Detect which cell encompasses the target text, then output its [X, Y] center coordinate. 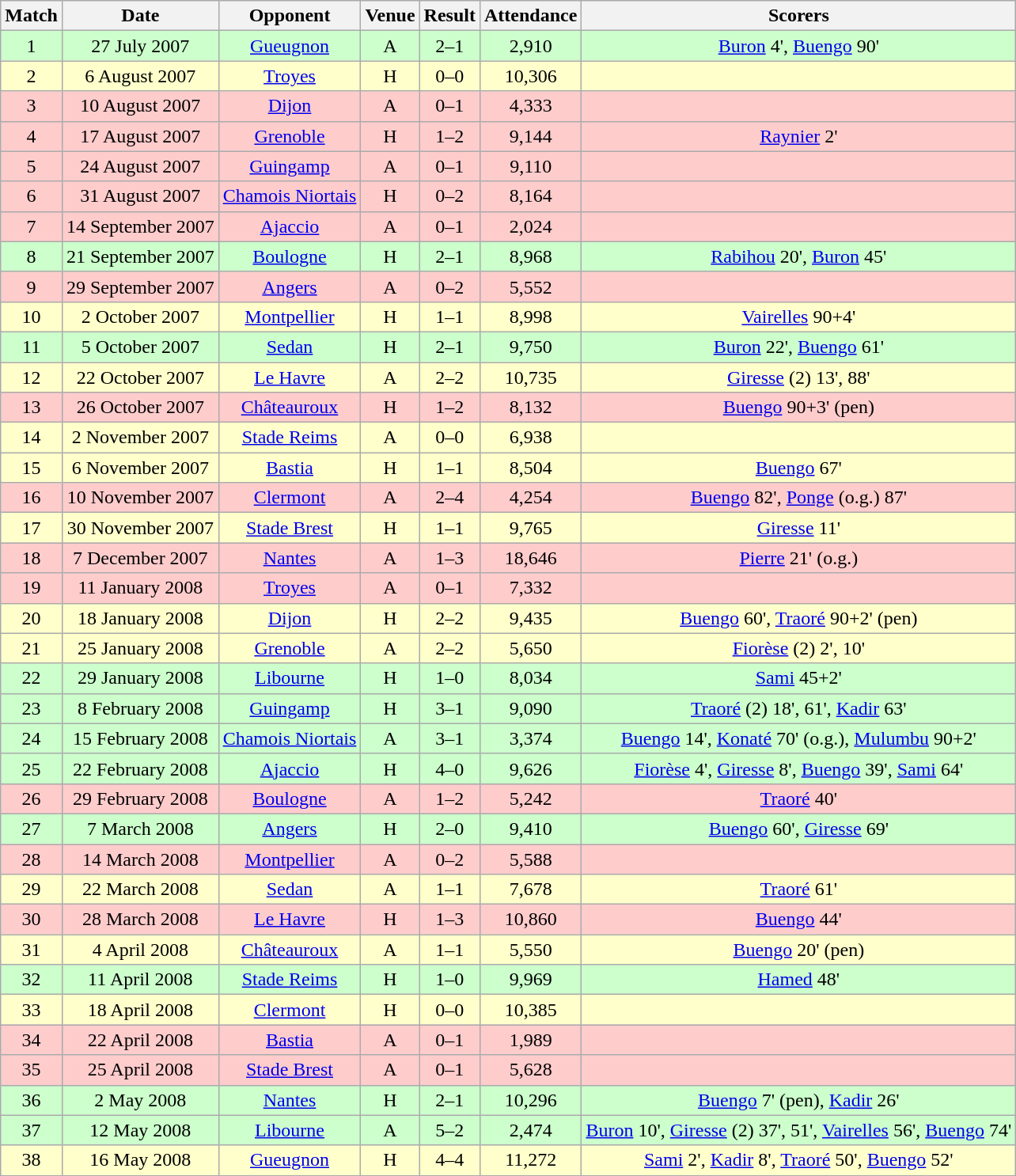
4 April 2008 [140, 950]
37 [32, 1130]
25 April 2008 [140, 1070]
8 February 2008 [140, 708]
21 [32, 648]
10,296 [530, 1100]
Buengo 14', Konaté 70' (o.g.), Mulumbu 90+2' [799, 738]
19 [32, 588]
8,504 [530, 468]
28 [32, 859]
22 March 2008 [140, 890]
30 [32, 920]
Buengo 44' [799, 920]
Hamed 48' [799, 980]
7,678 [530, 890]
Attendance [530, 16]
20 [32, 618]
11 January 2008 [140, 588]
12 May 2008 [140, 1130]
Buengo 82', Ponge (o.g.) 87' [799, 498]
Vairelles 90+4' [799, 317]
38 [32, 1160]
5–2 [449, 1130]
6,938 [530, 438]
Fiorèse 4', Giresse 8', Buengo 39', Sami 64' [799, 768]
25 January 2008 [140, 648]
10,735 [530, 377]
5,242 [530, 799]
14 March 2008 [140, 859]
33 [32, 1010]
27 [32, 829]
13 [32, 408]
Buron 4', Buengo 90' [799, 46]
2 May 2008 [140, 1100]
Fiorèse (2) 2', 10' [799, 648]
5,628 [530, 1070]
23 [32, 708]
Buengo 90+3' (pen) [799, 408]
9,750 [530, 347]
31 August 2007 [140, 196]
18 January 2008 [140, 618]
2 November 2007 [140, 438]
5,650 [530, 648]
11 April 2008 [140, 980]
24 August 2007 [140, 166]
16 May 2008 [140, 1160]
16 [32, 498]
Buengo 20' (pen) [799, 950]
21 September 2007 [140, 256]
7 [32, 226]
26 [32, 799]
10,385 [530, 1010]
29 February 2008 [140, 799]
7 March 2008 [140, 829]
Opponent [290, 16]
22 [32, 678]
Buengo 67' [799, 468]
1,989 [530, 1040]
34 [32, 1040]
2–0 [449, 829]
9,144 [530, 136]
Venue [390, 16]
10 November 2007 [140, 498]
Match [32, 16]
4–0 [449, 768]
11 [32, 347]
25 [32, 768]
6 November 2007 [140, 468]
30 November 2007 [140, 528]
5 October 2007 [140, 347]
5,588 [530, 859]
5 [32, 166]
Traoré 61' [799, 890]
9 [32, 286]
8,998 [530, 317]
10,860 [530, 920]
9,110 [530, 166]
Buron 10', Giresse (2) 37', 51', Vairelles 56', Buengo 74' [799, 1130]
1 [32, 46]
8,164 [530, 196]
Buengo 7' (pen), Kadir 26' [799, 1100]
10,306 [530, 76]
Sami 2', Kadir 8', Traoré 50', Buengo 52' [799, 1160]
27 July 2007 [140, 46]
22 April 2008 [140, 1040]
4–4 [449, 1160]
18 [32, 558]
4,254 [530, 498]
22 October 2007 [140, 377]
3,374 [530, 738]
14 [32, 438]
Rabihou 20', Buron 45' [799, 256]
8 [32, 256]
6 [32, 196]
9,765 [530, 528]
Date [140, 16]
15 February 2008 [140, 738]
18 April 2008 [140, 1010]
32 [32, 980]
9,410 [530, 829]
9,435 [530, 618]
31 [32, 950]
24 [32, 738]
9,626 [530, 768]
Raynier 2' [799, 136]
35 [32, 1070]
7,332 [530, 588]
8,968 [530, 256]
Giresse (2) 13', 88' [799, 377]
Scorers [799, 16]
29 January 2008 [140, 678]
26 October 2007 [140, 408]
36 [32, 1100]
3 [32, 106]
17 [32, 528]
2–4 [449, 498]
14 September 2007 [140, 226]
11,272 [530, 1160]
4,333 [530, 106]
Giresse 11' [799, 528]
29 September 2007 [140, 286]
9,090 [530, 708]
Result [449, 16]
Traoré (2) 18', 61', Kadir 63' [799, 708]
18,646 [530, 558]
2 October 2007 [140, 317]
2,024 [530, 226]
29 [32, 890]
12 [32, 377]
28 March 2008 [140, 920]
8,034 [530, 678]
Buengo 60', Giresse 69' [799, 829]
Sami 45+2' [799, 678]
22 February 2008 [140, 768]
5,552 [530, 286]
Traoré 40' [799, 799]
10 [32, 317]
Pierre 21' (o.g.) [799, 558]
5,550 [530, 950]
Buron 22', Buengo 61' [799, 347]
15 [32, 468]
2,910 [530, 46]
17 August 2007 [140, 136]
6 August 2007 [140, 76]
8,132 [530, 408]
2 [32, 76]
9,969 [530, 980]
10 August 2007 [140, 106]
2,474 [530, 1130]
Buengo 60', Traoré 90+2' (pen) [799, 618]
7 December 2007 [140, 558]
4 [32, 136]
